From the cell containing the given text, extract its center point as (X, Y) coordinate. 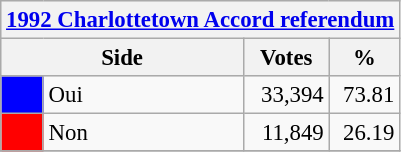
26.19 (364, 133)
11,849 (286, 133)
Non (143, 133)
1992 Charlottetown Accord referendum (200, 20)
% (364, 58)
Side (122, 58)
Votes (286, 58)
73.81 (364, 95)
33,394 (286, 95)
Oui (143, 95)
